Determine the [X, Y] coordinate at the center of the cell enclosing the given text.  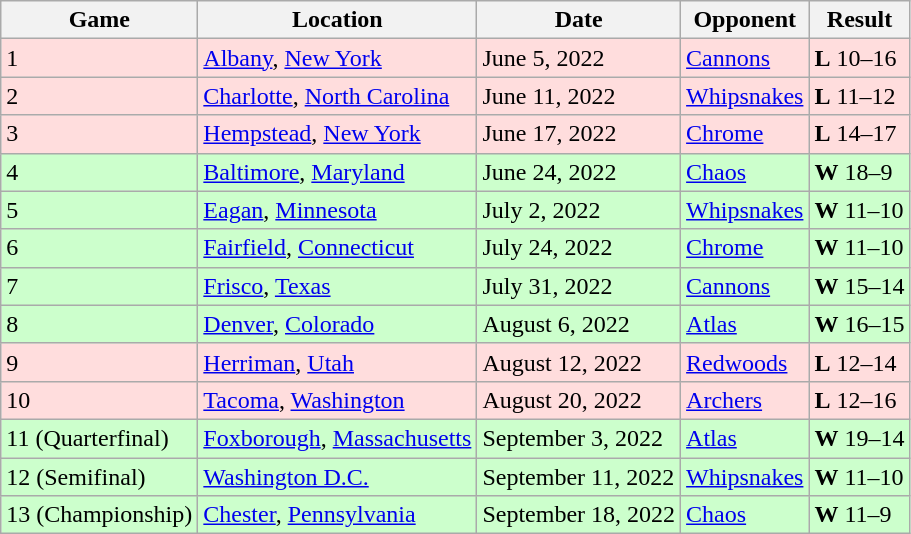
11 (Quarterfinal) [100, 438]
L 12–16 [860, 400]
Baltimore, Maryland [338, 172]
August 12, 2022 [579, 362]
13 (Championship) [100, 515]
9 [100, 362]
Herriman, Utah [338, 362]
Chester, Pennsylvania [338, 515]
Frisco, Texas [338, 286]
August 20, 2022 [579, 400]
1 [100, 58]
10 [100, 400]
L 12–14 [860, 362]
July 31, 2022 [579, 286]
5 [100, 210]
Archers [745, 400]
12 (Semifinal) [100, 477]
Fairfield, Connecticut [338, 248]
6 [100, 248]
August 6, 2022 [579, 324]
W 15–14 [860, 286]
June 24, 2022 [579, 172]
Albany, New York [338, 58]
8 [100, 324]
Location [338, 20]
2 [100, 96]
Opponent [745, 20]
W 18–9 [860, 172]
Denver, Colorado [338, 324]
L 11–12 [860, 96]
Result [860, 20]
Game [100, 20]
Tacoma, Washington [338, 400]
Washington D.C. [338, 477]
Charlotte, North Carolina [338, 96]
L 10–16 [860, 58]
June 17, 2022 [579, 134]
7 [100, 286]
July 2, 2022 [579, 210]
Hempstead, New York [338, 134]
L 14–17 [860, 134]
W 11–9 [860, 515]
September 11, 2022 [579, 477]
W 16–15 [860, 324]
W 19–14 [860, 438]
September 3, 2022 [579, 438]
3 [100, 134]
4 [100, 172]
Redwoods [745, 362]
June 11, 2022 [579, 96]
September 18, 2022 [579, 515]
June 5, 2022 [579, 58]
Date [579, 20]
July 24, 2022 [579, 248]
Eagan, Minnesota [338, 210]
Foxborough, Massachusetts [338, 438]
